Scan for the cell matching the given text and deliver its (x, y) coordinate at center. 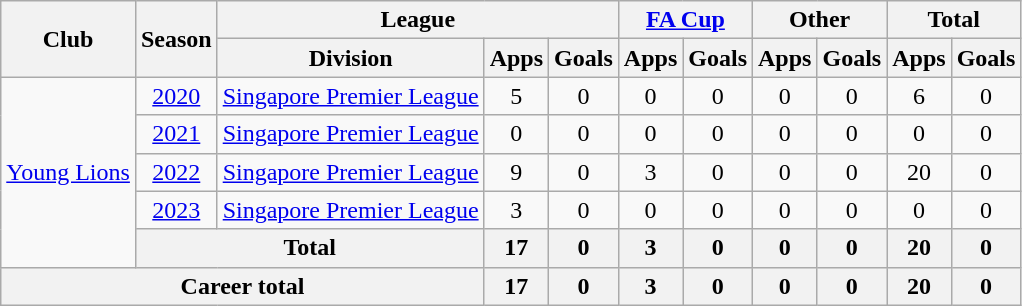
Club (68, 39)
Career total (242, 286)
2022 (176, 172)
2023 (176, 210)
League (418, 20)
2020 (176, 96)
FA Cup (685, 20)
5 (516, 96)
2021 (176, 134)
Young Lions (68, 172)
Division (350, 58)
Season (176, 39)
Other (820, 20)
9 (516, 172)
6 (919, 96)
